Determine the (X, Y) coordinate at the center of the cell enclosing the given text.  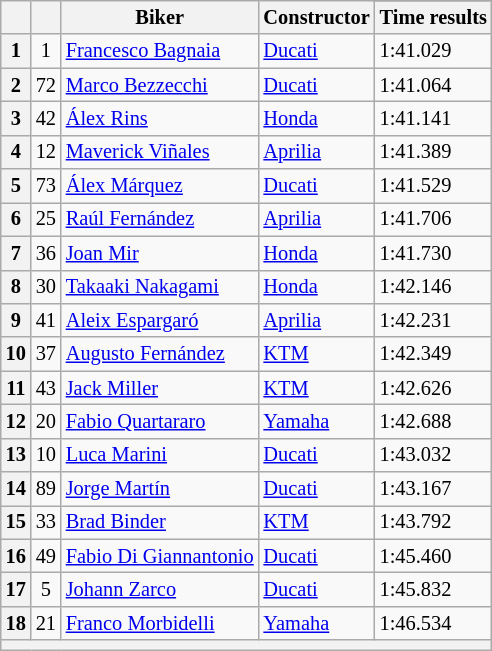
6 (16, 219)
Joan Mir (160, 253)
1:42.146 (434, 287)
1:46.534 (434, 623)
Fabio Quartararo (160, 421)
1:41.730 (434, 253)
7 (16, 253)
1:42.688 (434, 421)
11 (16, 388)
49 (46, 556)
18 (16, 623)
8 (16, 287)
Johann Zarco (160, 589)
Marco Bezzecchi (160, 85)
1:41.389 (434, 152)
Jorge Martín (160, 489)
Franco Morbidelli (160, 623)
25 (46, 219)
1:42.626 (434, 388)
Jack Miller (160, 388)
Time results (434, 17)
1:41.029 (434, 51)
42 (46, 118)
2 (16, 85)
Takaaki Nakagami (160, 287)
1:42.349 (434, 354)
1:43.792 (434, 522)
16 (16, 556)
1:41.141 (434, 118)
1:45.460 (434, 556)
41 (46, 320)
Francesco Bagnaia (160, 51)
14 (16, 489)
33 (46, 522)
1:42.231 (434, 320)
Luca Marini (160, 455)
73 (46, 186)
Álex Márquez (160, 186)
89 (46, 489)
3 (16, 118)
Constructor (317, 17)
1:43.032 (434, 455)
1:41.706 (434, 219)
Raúl Fernández (160, 219)
15 (16, 522)
1:43.167 (434, 489)
20 (46, 421)
9 (16, 320)
Brad Binder (160, 522)
Fabio Di Giannantonio (160, 556)
1:41.529 (434, 186)
4 (16, 152)
1:41.064 (434, 85)
Álex Rins (160, 118)
36 (46, 253)
17 (16, 589)
21 (46, 623)
Maverick Viñales (160, 152)
Augusto Fernández (160, 354)
13 (16, 455)
37 (46, 354)
43 (46, 388)
Biker (160, 17)
Aleix Espargaró (160, 320)
1:45.832 (434, 589)
72 (46, 85)
30 (46, 287)
